Find where the given text appears and provide that cell's center as [x, y] coordinate. 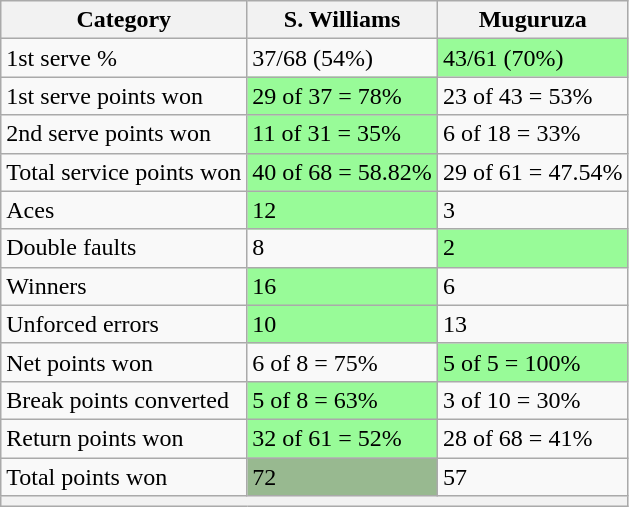
Break points converted [124, 400]
23 of 43 = 53% [532, 96]
Aces [124, 210]
6 of 18 = 33% [532, 134]
3 [532, 210]
Winners [124, 286]
1st serve points won [124, 96]
2nd serve points won [124, 134]
6 of 8 = 75% [342, 362]
28 of 68 = 41% [532, 438]
3 of 10 = 30% [532, 400]
Double faults [124, 248]
5 of 5 = 100% [532, 362]
16 [342, 286]
11 of 31 = 35% [342, 134]
40 of 68 = 58.82% [342, 172]
37/68 (54%) [342, 58]
2 [532, 248]
29 of 61 = 47.54% [532, 172]
Net points won [124, 362]
10 [342, 324]
5 of 8 = 63% [342, 400]
12 [342, 210]
Category [124, 20]
72 [342, 477]
Return points won [124, 438]
29 of 37 = 78% [342, 96]
43/61 (70%) [532, 58]
6 [532, 286]
S. Williams [342, 20]
Muguruza [532, 20]
Total points won [124, 477]
Unforced errors [124, 324]
8 [342, 248]
Total service points won [124, 172]
57 [532, 477]
1st serve % [124, 58]
13 [532, 324]
32 of 61 = 52% [342, 438]
